From the cell containing the given text, extract its center point as (x, y) coordinate. 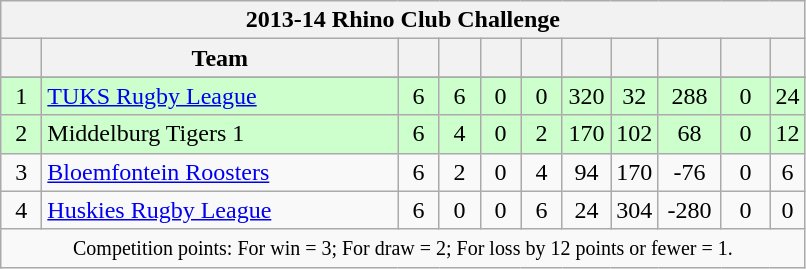
68 (690, 134)
Middelburg Tigers 1 (220, 134)
3 (22, 172)
94 (586, 172)
32 (634, 96)
288 (690, 96)
TUKS Rugby League (220, 96)
Bloemfontein Roosters (220, 172)
-280 (690, 210)
320 (586, 96)
12 (788, 134)
Huskies Rugby League (220, 210)
102 (634, 134)
2013-14 Rhino Club Challenge (403, 20)
1 (22, 96)
304 (634, 210)
Team (220, 58)
Competition points: For win = 3; For draw = 2; For loss by 12 points or fewer = 1. (403, 248)
-76 (690, 172)
